Locate the cell with the specified text and output its [x, y] center coordinate. 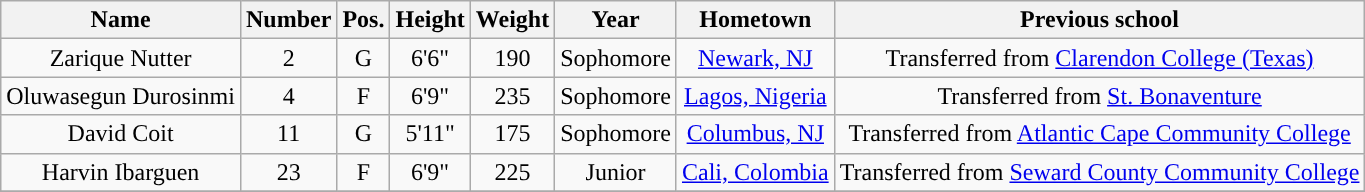
Columbus, NJ [755, 134]
Harvin Ibarguen [121, 172]
Cali, Colombia [755, 172]
Lagos, Nigeria [755, 96]
Transferred from Atlantic Cape Community College [1100, 134]
Newark, NJ [755, 58]
Hometown [755, 20]
4 [288, 96]
Zarique Nutter [121, 58]
Name [121, 20]
Year [616, 20]
2 [288, 58]
Pos. [364, 20]
Transferred from Seward County Community College [1100, 172]
Number [288, 20]
175 [512, 134]
Height [430, 20]
Weight [512, 20]
23 [288, 172]
235 [512, 96]
11 [288, 134]
190 [512, 58]
Transferred from St. Bonaventure [1100, 96]
225 [512, 172]
Junior [616, 172]
5'11" [430, 134]
Transferred from Clarendon College (Texas) [1100, 58]
6'6" [430, 58]
David Coit [121, 134]
Oluwasegun Durosinmi [121, 96]
Previous school [1100, 20]
